Determine the (x, y) coordinate at the center of the cell enclosing the given text.  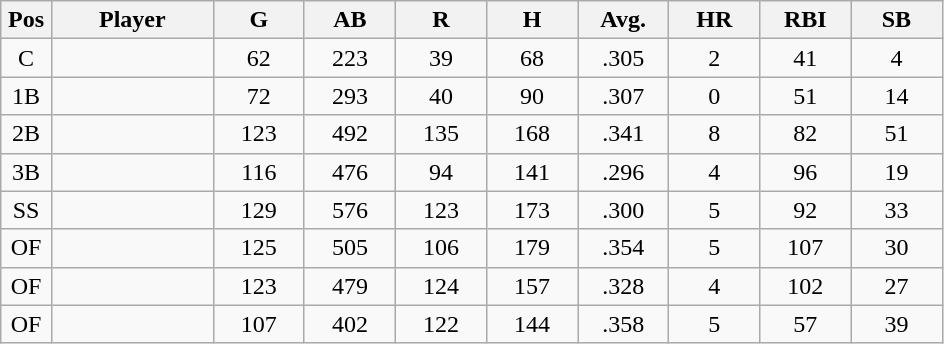
RBI (806, 20)
62 (258, 58)
33 (896, 210)
476 (350, 172)
.300 (624, 210)
576 (350, 210)
Pos (26, 20)
30 (896, 248)
168 (532, 134)
.358 (624, 324)
8 (714, 134)
H (532, 20)
82 (806, 134)
122 (440, 324)
505 (350, 248)
125 (258, 248)
.328 (624, 286)
2B (26, 134)
.341 (624, 134)
41 (806, 58)
HR (714, 20)
SB (896, 20)
.354 (624, 248)
0 (714, 96)
19 (896, 172)
106 (440, 248)
293 (350, 96)
96 (806, 172)
.307 (624, 96)
223 (350, 58)
14 (896, 96)
27 (896, 286)
2 (714, 58)
R (440, 20)
G (258, 20)
Avg. (624, 20)
173 (532, 210)
116 (258, 172)
129 (258, 210)
.305 (624, 58)
3B (26, 172)
.296 (624, 172)
C (26, 58)
479 (350, 286)
135 (440, 134)
141 (532, 172)
94 (440, 172)
1B (26, 96)
SS (26, 210)
57 (806, 324)
124 (440, 286)
AB (350, 20)
102 (806, 286)
92 (806, 210)
90 (532, 96)
68 (532, 58)
492 (350, 134)
402 (350, 324)
72 (258, 96)
157 (532, 286)
40 (440, 96)
144 (532, 324)
179 (532, 248)
Player (132, 20)
